From the cell containing the given text, extract its center point as [x, y] coordinate. 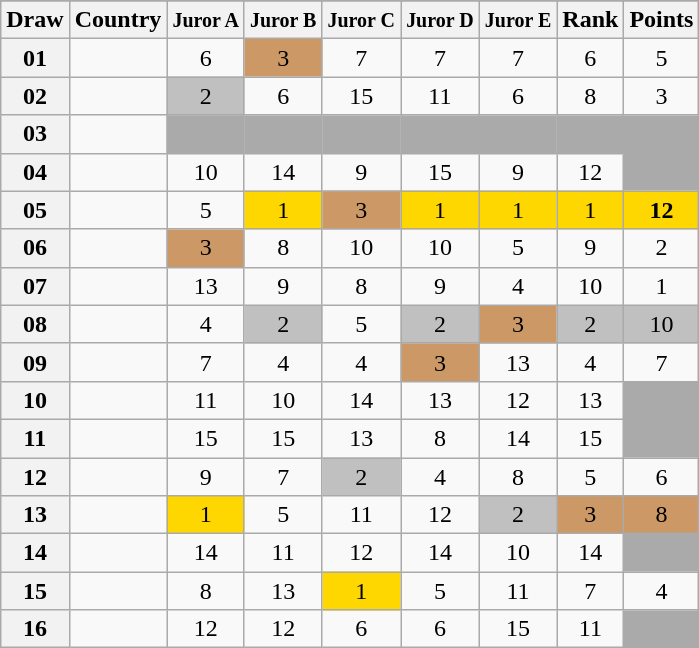
Rank [590, 20]
Juror E [518, 20]
Juror D [440, 20]
03 [35, 134]
09 [35, 362]
08 [35, 324]
Points [662, 20]
Juror A [206, 20]
Country [118, 20]
04 [35, 172]
Juror B [283, 20]
05 [35, 210]
Draw [35, 20]
16 [35, 629]
02 [35, 96]
06 [35, 248]
01 [35, 58]
Juror C [362, 20]
07 [35, 286]
